Search for the cell housing the specified text and yield its [X, Y] center coordinate. 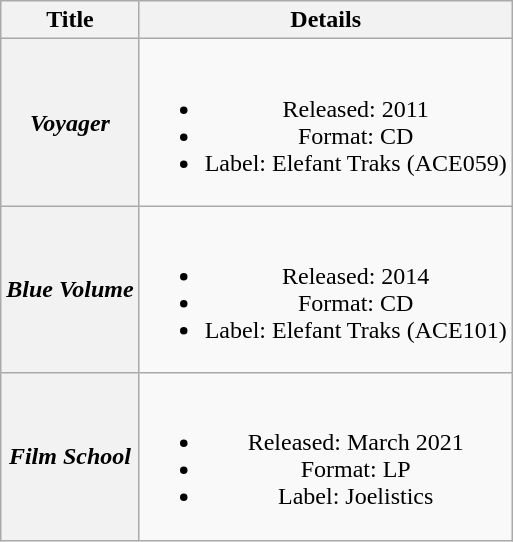
Film School [70, 456]
Blue Volume [70, 290]
Released: 2011Format: CDLabel: Elefant Traks (ACE059) [326, 122]
Released: March 2021Format: LPLabel: Joelistics [326, 456]
Title [70, 20]
Released: 2014Format: CDLabel: Elefant Traks (ACE101) [326, 290]
Details [326, 20]
Voyager [70, 122]
